Find where the given text appears and provide that cell's center as [x, y] coordinate. 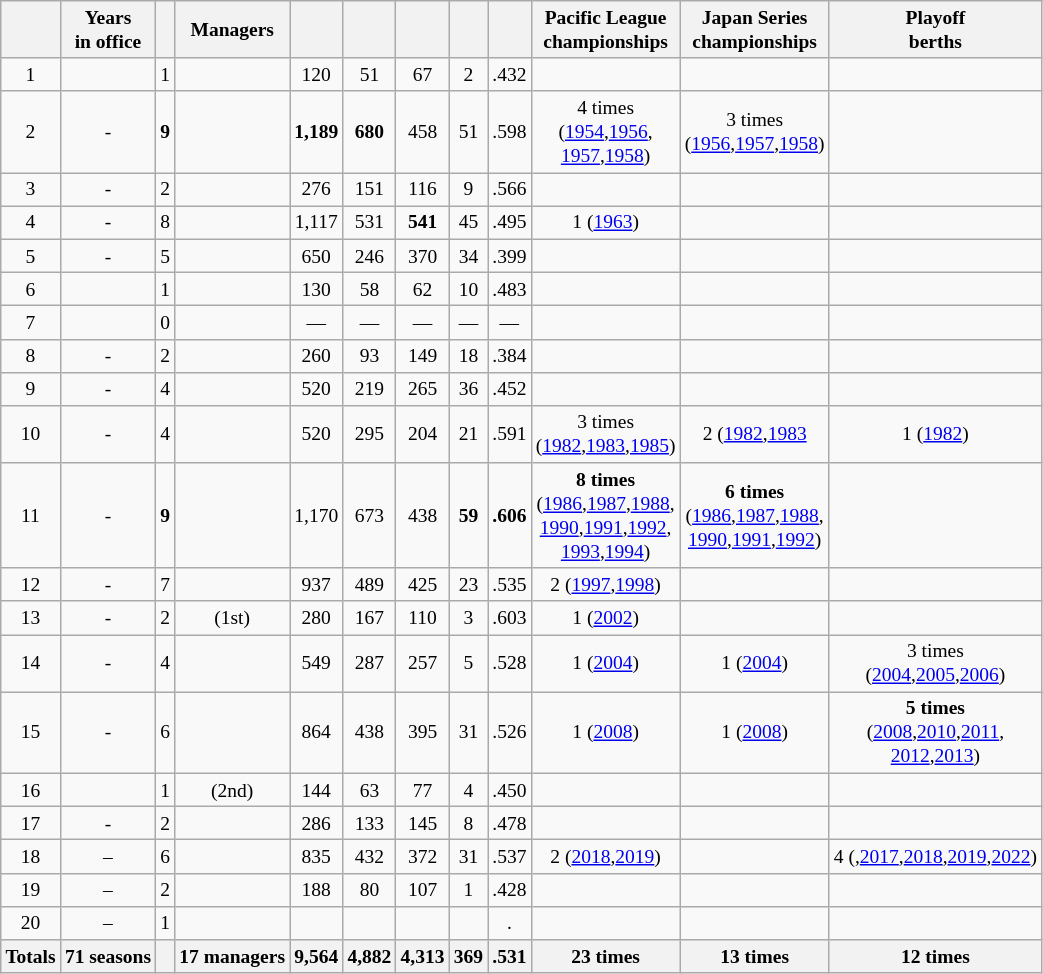
36 [468, 388]
4 times(1954,1956,1957,1958) [606, 132]
1 (1963) [606, 222]
.450 [510, 790]
0 [166, 322]
260 [316, 356]
59 [468, 516]
149 [422, 356]
280 [316, 618]
144 [316, 790]
71 seasons [108, 956]
(1st) [232, 618]
531 [370, 222]
188 [316, 890]
395 [422, 732]
.428 [510, 890]
4,313 [422, 956]
11 [31, 516]
8 times(1986,1987,1988,1990,1991,1992,1993,1994) [606, 516]
(2nd) [232, 790]
.537 [510, 856]
12 times [935, 956]
.495 [510, 222]
5 times(2008,2010,2011,2012,2013) [935, 732]
14 [31, 664]
370 [422, 256]
1,117 [316, 222]
1 (1982) [935, 434]
23 [468, 584]
.591 [510, 434]
67 [422, 74]
3 times(1982,1983,1985) [606, 434]
.566 [510, 190]
.483 [510, 288]
21 [468, 434]
680 [370, 132]
1,189 [316, 132]
63 [370, 790]
145 [422, 824]
133 [370, 824]
864 [316, 732]
650 [316, 256]
15 [31, 732]
287 [370, 664]
80 [370, 890]
110 [422, 618]
549 [316, 664]
2 (1982,1983 [754, 434]
3 times(1956,1957,1958) [754, 132]
.526 [510, 732]
17 [31, 824]
489 [370, 584]
62 [422, 288]
20 [31, 922]
Managers [232, 30]
.432 [510, 74]
937 [316, 584]
541 [422, 222]
116 [422, 190]
Playoffberths [935, 30]
34 [468, 256]
17 managers [232, 956]
.598 [510, 132]
1 (2002) [606, 618]
45 [468, 222]
1,170 [316, 516]
. [510, 922]
432 [370, 856]
835 [316, 856]
265 [422, 388]
295 [370, 434]
425 [422, 584]
458 [422, 132]
16 [31, 790]
257 [422, 664]
58 [370, 288]
12 [31, 584]
23 times [606, 956]
4 (,2017,2018,2019,2022) [935, 856]
167 [370, 618]
.528 [510, 664]
130 [316, 288]
673 [370, 516]
.535 [510, 584]
3 times(2004,2005,2006) [935, 664]
219 [370, 388]
Pacific Leaguechampionships [606, 30]
246 [370, 256]
.452 [510, 388]
2 (2018,2019) [606, 856]
.603 [510, 618]
4,882 [370, 956]
93 [370, 356]
.531 [510, 956]
286 [316, 824]
204 [422, 434]
2 (1997,1998) [606, 584]
372 [422, 856]
276 [316, 190]
6 times(1986,1987,1988,1990,1991,1992) [754, 516]
Yearsin office [108, 30]
13 times [754, 956]
.606 [510, 516]
120 [316, 74]
Totals [31, 956]
13 [31, 618]
.384 [510, 356]
9,564 [316, 956]
369 [468, 956]
107 [422, 890]
151 [370, 190]
.399 [510, 256]
.478 [510, 824]
19 [31, 890]
Japan Serieschampionships [754, 30]
77 [422, 790]
